Capture the cell that displays the provided text and extract its [x, y] central coordinate. 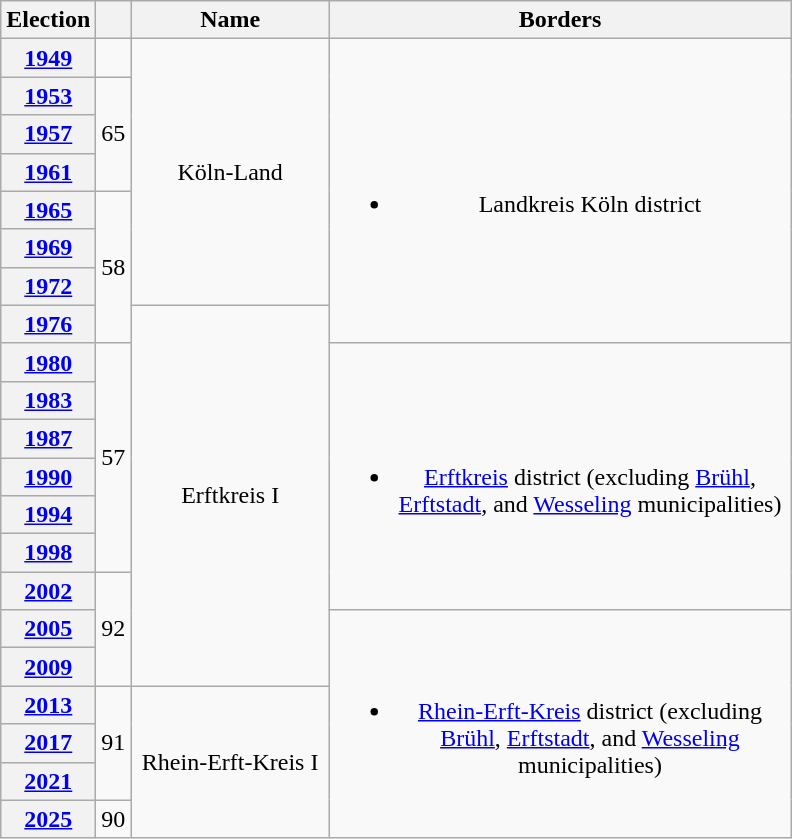
2017 [48, 743]
1998 [48, 553]
1983 [48, 400]
1957 [48, 134]
2021 [48, 781]
1972 [48, 286]
1980 [48, 362]
1953 [48, 96]
1969 [48, 248]
1994 [48, 515]
1987 [48, 438]
2009 [48, 667]
91 [114, 743]
58 [114, 267]
Rhein-Erft-Kreis district (excluding Brühl, Erftstadt, and Wesseling municipalities) [560, 724]
2013 [48, 705]
1990 [48, 477]
1976 [48, 324]
Election [48, 20]
65 [114, 134]
1961 [48, 172]
57 [114, 457]
2002 [48, 591]
Erftkreis I [230, 496]
2005 [48, 629]
Name [230, 20]
92 [114, 629]
Köln-Land [230, 172]
Borders [560, 20]
1949 [48, 58]
1965 [48, 210]
2025 [48, 819]
90 [114, 819]
Landkreis Köln district [560, 191]
Rhein-Erft-Kreis I [230, 762]
Erftkreis district (excluding Brühl, Erftstadt, and Wesseling municipalities) [560, 476]
